Return [X, Y] of the center of cell containing provided text 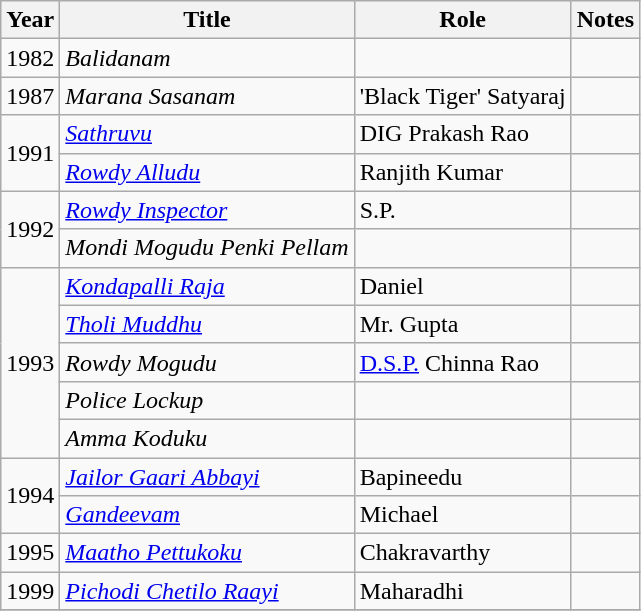
1995 [30, 553]
S.P. [462, 210]
Daniel [462, 286]
Sathruvu [207, 134]
Title [207, 20]
Police Lockup [207, 400]
1987 [30, 96]
Pichodi Chetilo Raayi [207, 591]
Tholi Muddhu [207, 324]
1994 [30, 496]
Michael [462, 515]
Marana Sasanam [207, 96]
Mr. Gupta [462, 324]
Chakravarthy [462, 553]
1992 [30, 229]
1991 [30, 153]
Mondi Mogudu Penki Pellam [207, 248]
Jailor Gaari Abbayi [207, 477]
Gandeevam [207, 515]
D.S.P. Chinna Rao [462, 362]
DIG Prakash Rao [462, 134]
Kondapalli Raja [207, 286]
'Black Tiger' Satyaraj [462, 96]
Ranjith Kumar [462, 172]
Notes [605, 20]
Rowdy Mogudu [207, 362]
Year [30, 20]
Maharadhi [462, 591]
Rowdy Inspector [207, 210]
Role [462, 20]
Bapineedu [462, 477]
1999 [30, 591]
Amma Koduku [207, 438]
Balidanam [207, 58]
1982 [30, 58]
Rowdy Alludu [207, 172]
Maatho Pettukoku [207, 553]
1993 [30, 362]
